Detect which cell encompasses the target text, then output its (X, Y) center coordinate. 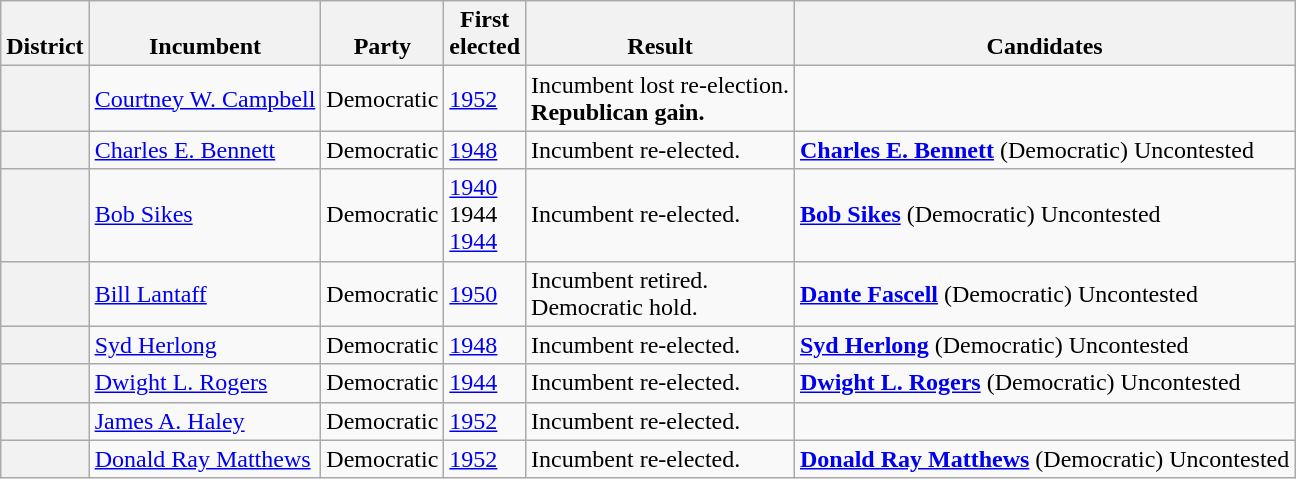
Charles E. Bennett (Democratic) Uncontested (1044, 150)
1950 (485, 294)
District (45, 34)
Donald Ray Matthews (Democratic) Uncontested (1044, 459)
Bill Lantaff (205, 294)
19401944 1944 (485, 215)
Result (660, 34)
Dante Fascell (Democratic) Uncontested (1044, 294)
Dwight L. Rogers (205, 383)
Candidates (1044, 34)
Dwight L. Rogers (Democratic) Uncontested (1044, 383)
Incumbent (205, 34)
1944 (485, 383)
Incumbent retired.Democratic hold. (660, 294)
Syd Herlong (205, 345)
Incumbent lost re-election.Republican gain. (660, 98)
Firstelected (485, 34)
Syd Herlong (Democratic) Uncontested (1044, 345)
Donald Ray Matthews (205, 459)
James A. Haley (205, 421)
Bob Sikes (Democratic) Uncontested (1044, 215)
Bob Sikes (205, 215)
Courtney W. Campbell (205, 98)
Charles E. Bennett (205, 150)
Party (382, 34)
